Return (x, y) of the center of cell containing provided text 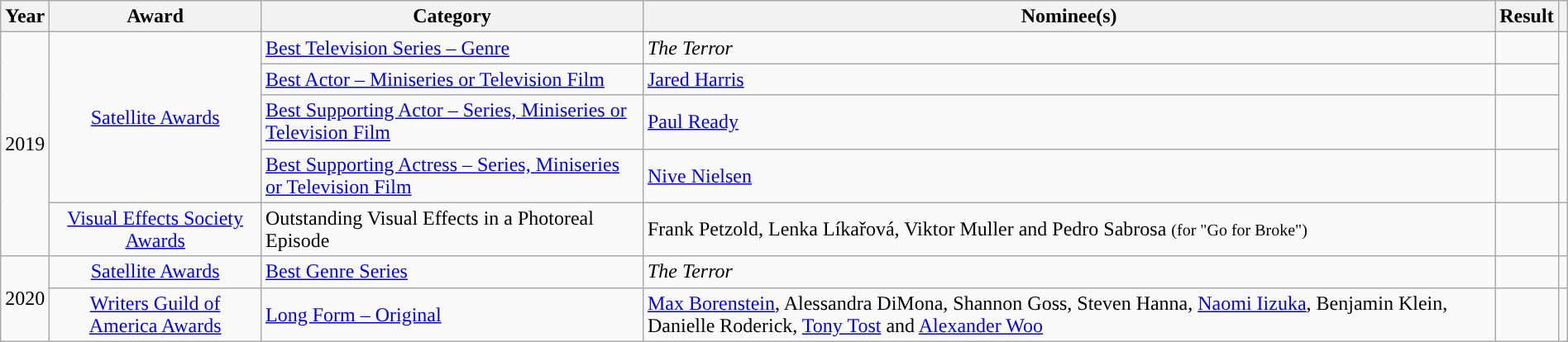
Year (25, 17)
Visual Effects Society Awards (155, 230)
Best Genre Series (452, 272)
Paul Ready (1068, 122)
Best Supporting Actor – Series, Miniseries or Television Film (452, 122)
Outstanding Visual Effects in a Photoreal Episode (452, 230)
Best Supporting Actress – Series, Miniseries or Television Film (452, 175)
Result (1527, 17)
Long Form – Original (452, 314)
Best Television Series – Genre (452, 48)
2020 (25, 299)
Jared Harris (1068, 79)
Award (155, 17)
Category (452, 17)
Frank Petzold, Lenka Líkařová, Viktor Muller and Pedro Sabrosa (for "Go for Broke") (1068, 230)
2019 (25, 144)
Writers Guild of America Awards (155, 314)
Nive Nielsen (1068, 175)
Max Borenstein, Alessandra DiMona, Shannon Goss, Steven Hanna, Naomi Iizuka, Benjamin Klein, Danielle Roderick, Tony Tost and Alexander Woo (1068, 314)
Best Actor – Miniseries or Television Film (452, 79)
Nominee(s) (1068, 17)
